Extract the (x, y) coordinate from the center of the cell holding the provided text.  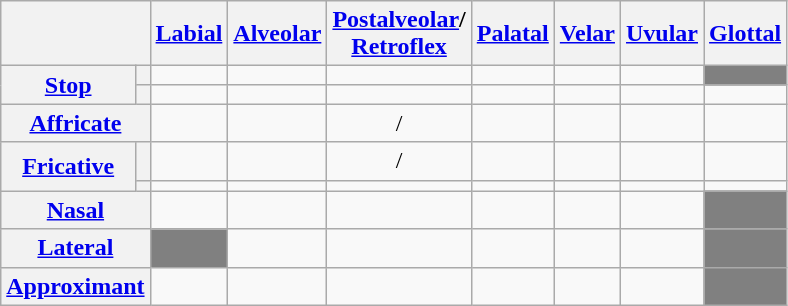
Glottal (746, 34)
Palatal (512, 34)
Fricative (68, 166)
Stop (68, 85)
Postalveolar/Retroflex (399, 34)
Uvular (662, 34)
Lateral (76, 248)
Alveolar (278, 34)
Approximant (76, 286)
Velar (587, 34)
Affricate (76, 123)
Nasal (76, 210)
Labial (189, 34)
